Provide the [X, Y] coordinate of the cell's center where the given text is located.  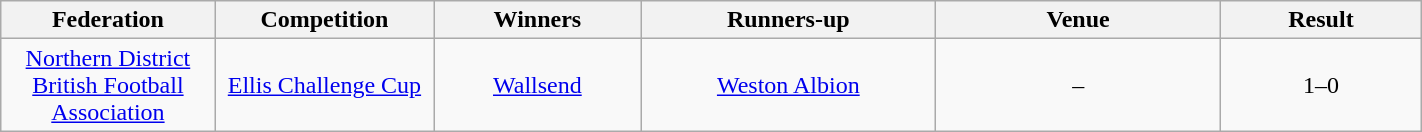
Ellis Challenge Cup [324, 85]
– [1078, 85]
1–0 [1322, 85]
Competition [324, 20]
Federation [108, 20]
Weston Albion [788, 85]
Northern District British Football Association [108, 85]
Result [1322, 20]
Venue [1078, 20]
Runners-up [788, 20]
Wallsend [538, 85]
Winners [538, 20]
